Capture the cell that displays the provided text and extract its [X, Y] central coordinate. 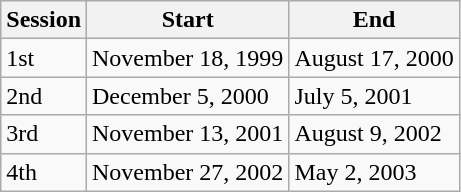
End [374, 20]
December 5, 2000 [188, 96]
November 13, 2001 [188, 134]
November 18, 1999 [188, 58]
1st [44, 58]
July 5, 2001 [374, 96]
August 9, 2002 [374, 134]
3rd [44, 134]
2nd [44, 96]
Start [188, 20]
May 2, 2003 [374, 172]
August 17, 2000 [374, 58]
November 27, 2002 [188, 172]
4th [44, 172]
Session [44, 20]
